Search for the cell housing the specified text and yield its (X, Y) center coordinate. 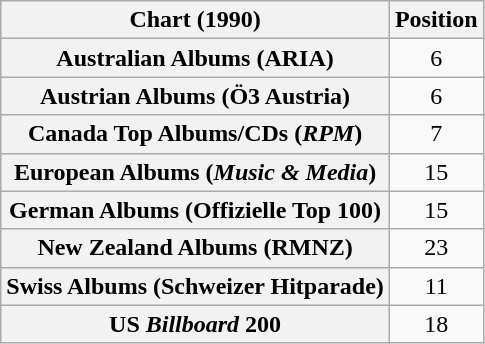
Swiss Albums (Schweizer Hitparade) (196, 286)
Austrian Albums (Ö3 Austria) (196, 96)
New Zealand Albums (RMNZ) (196, 248)
11 (436, 286)
7 (436, 134)
Chart (1990) (196, 20)
Position (436, 20)
23 (436, 248)
Canada Top Albums/CDs (RPM) (196, 134)
European Albums (Music & Media) (196, 172)
Australian Albums (ARIA) (196, 58)
US Billboard 200 (196, 324)
18 (436, 324)
German Albums (Offizielle Top 100) (196, 210)
